Determine the [x, y] coordinate at the center of the cell enclosing the given text.  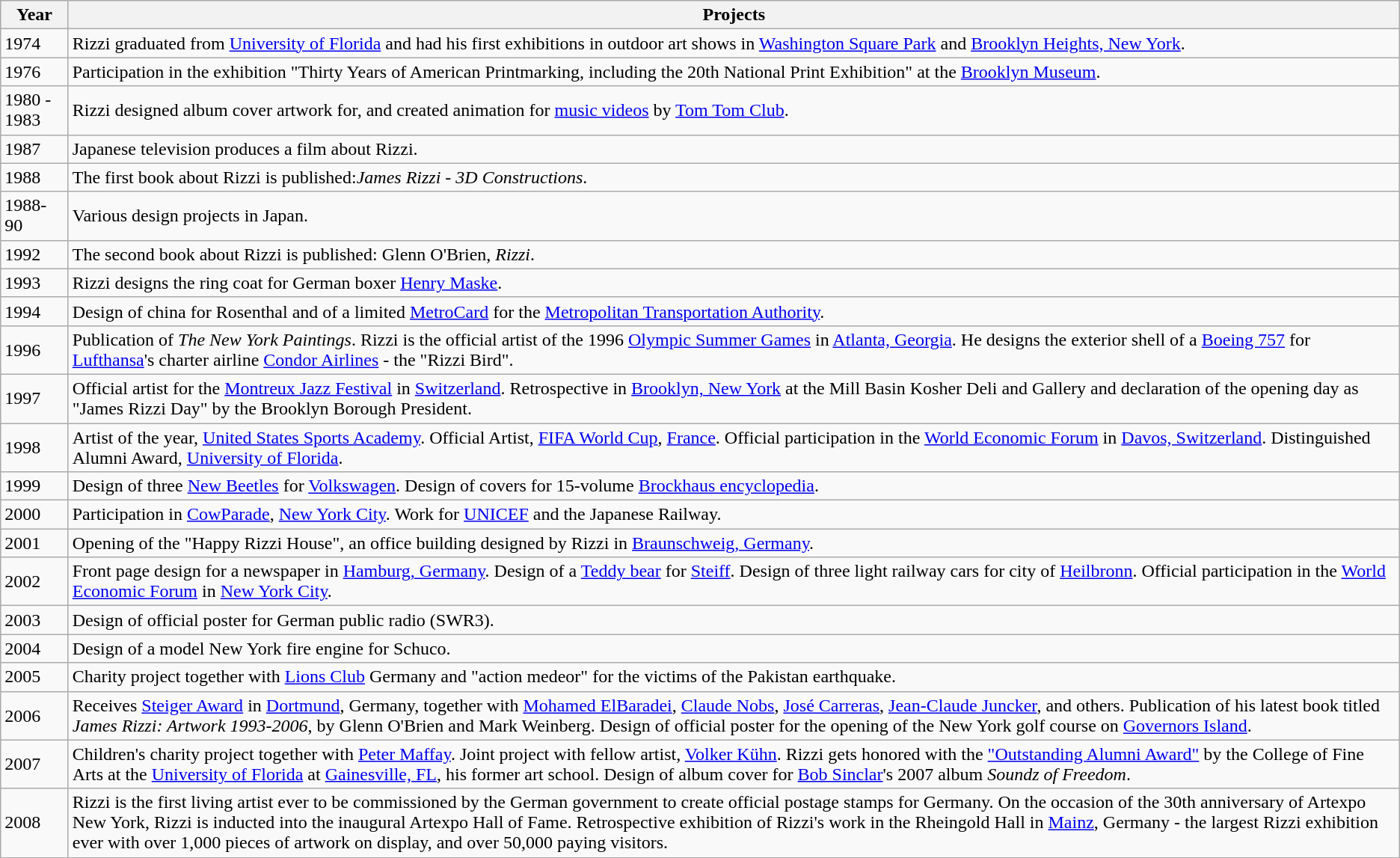
The second book about Rizzi is published: Glenn O'Brien, Rizzi. [734, 254]
2004 [34, 649]
1976 [34, 72]
1988 [34, 177]
2008 [34, 823]
1999 [34, 486]
Design of a model New York fire engine for Schuco. [734, 649]
Design of official poster for German public radio (SWR3). [734, 620]
1988-90 [34, 215]
1980 - 1983 [34, 111]
2003 [34, 620]
Design of three New Beetles for Volkswagen. Design of covers for 15-volume Brockhaus encyclopedia. [734, 486]
2000 [34, 515]
The first book about Rizzi is published:James Rizzi - 3D Constructions. [734, 177]
1998 [34, 447]
Rizzi designed album cover artwork for, and created animation for music videos by Tom Tom Club. [734, 111]
2006 [34, 715]
Various design projects in Japan. [734, 215]
2005 [34, 677]
1987 [34, 149]
Rizzi designs the ring coat for German boxer Henry Maske. [734, 283]
Japanese television produces a film about Rizzi. [734, 149]
2007 [34, 764]
Participation in the exhibition "Thirty Years of American Printmarking, including the 20th National Print Exhibition" at the Brooklyn Museum. [734, 72]
2002 [34, 582]
Design of china for Rosenthal and of a limited MetroCard for the Metropolitan Transportation Authority. [734, 311]
1974 [34, 43]
2001 [34, 543]
Opening of the "Happy Rizzi House", an office building designed by Rizzi in Braunschweig, Germany. [734, 543]
1994 [34, 311]
Participation in CowParade, New York City. Work for UNICEF and the Japanese Railway. [734, 515]
Projects [734, 15]
1996 [34, 350]
1997 [34, 398]
Charity project together with Lions Club Germany and "action medeor" for the victims of the Pakistan earthquake. [734, 677]
1993 [34, 283]
1992 [34, 254]
Year [34, 15]
